Return the [x, y] coordinate for the center point of the cell that contains the specified text.  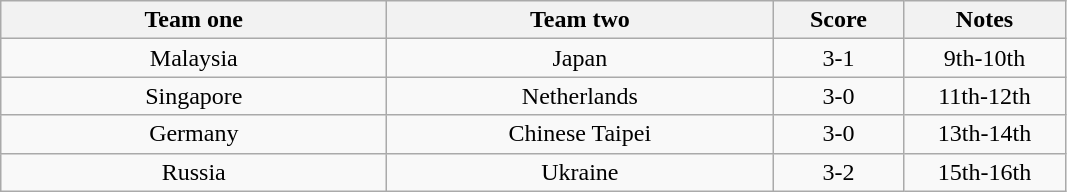
Score [838, 20]
9th-10th [984, 58]
Malaysia [194, 58]
Team one [194, 20]
Notes [984, 20]
11th-12th [984, 96]
Ukraine [580, 172]
Russia [194, 172]
Team two [580, 20]
Singapore [194, 96]
13th-14th [984, 134]
Chinese Taipei [580, 134]
3-1 [838, 58]
Netherlands [580, 96]
15th-16th [984, 172]
Germany [194, 134]
3-2 [838, 172]
Japan [580, 58]
